Locate the cell with the specified text and output its [x, y] center coordinate. 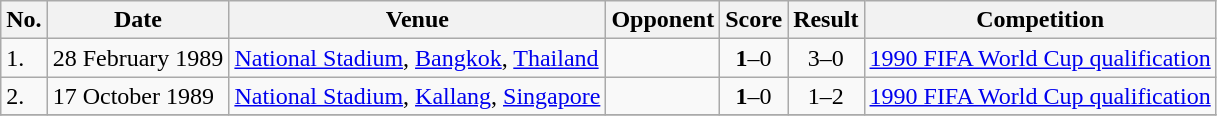
1. [24, 58]
Competition [1040, 20]
17 October 1989 [138, 96]
Result [826, 20]
2. [24, 96]
Venue [418, 20]
Score [754, 20]
Date [138, 20]
National Stadium, Bangkok, Thailand [418, 58]
1–2 [826, 96]
3–0 [826, 58]
Opponent [663, 20]
28 February 1989 [138, 58]
National Stadium, Kallang, Singapore [418, 96]
No. [24, 20]
